Return the [x, y] coordinate for the center point of the cell that contains the specified text.  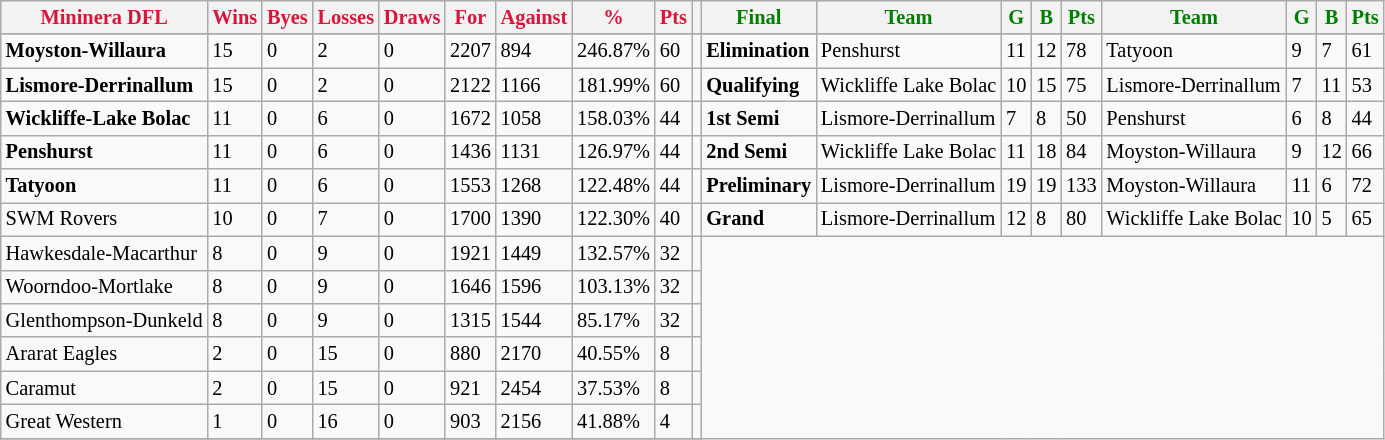
1315 [470, 320]
103.13% [614, 287]
1553 [470, 186]
Mininera DFL [104, 17]
1 [236, 421]
Losses [346, 17]
Byes [287, 17]
246.87% [614, 51]
4 [674, 421]
Woorndoo-Mortlake [104, 287]
SWM Rovers [104, 219]
50 [1081, 118]
132.57% [614, 253]
1921 [470, 253]
Elimination [758, 51]
126.97% [614, 152]
921 [470, 388]
Qualifying [758, 85]
75 [1081, 85]
18 [1046, 152]
41.88% [614, 421]
2156 [534, 421]
Hawkesdale-Macarthur [104, 253]
Against [534, 17]
1166 [534, 85]
16 [346, 421]
66 [1366, 152]
65 [1366, 219]
40 [674, 219]
Draws [412, 17]
Ararat Eagles [104, 354]
53 [1366, 85]
2nd Semi [758, 152]
1449 [534, 253]
40.55% [614, 354]
Glenthompson-Dunkeld [104, 320]
78 [1081, 51]
1646 [470, 287]
Preliminary [758, 186]
1390 [534, 219]
1131 [534, 152]
158.03% [614, 118]
61 [1366, 51]
2207 [470, 51]
Caramut [104, 388]
Great Western [104, 421]
Final [758, 17]
Grand [758, 219]
2122 [470, 85]
84 [1081, 152]
122.30% [614, 219]
1544 [534, 320]
133 [1081, 186]
181.99% [614, 85]
903 [470, 421]
% [614, 17]
1st Semi [758, 118]
1700 [470, 219]
85.17% [614, 320]
80 [1081, 219]
122.48% [614, 186]
2170 [534, 354]
1436 [470, 152]
72 [1366, 186]
Wickliffe-Lake Bolac [104, 118]
894 [534, 51]
2454 [534, 388]
5 [1332, 219]
1596 [534, 287]
1672 [470, 118]
1058 [534, 118]
37.53% [614, 388]
For [470, 17]
880 [470, 354]
Wins [236, 17]
1268 [534, 186]
